Pinpoint the cell where the given text exists, returning its (x, y) midpoint coordinate. 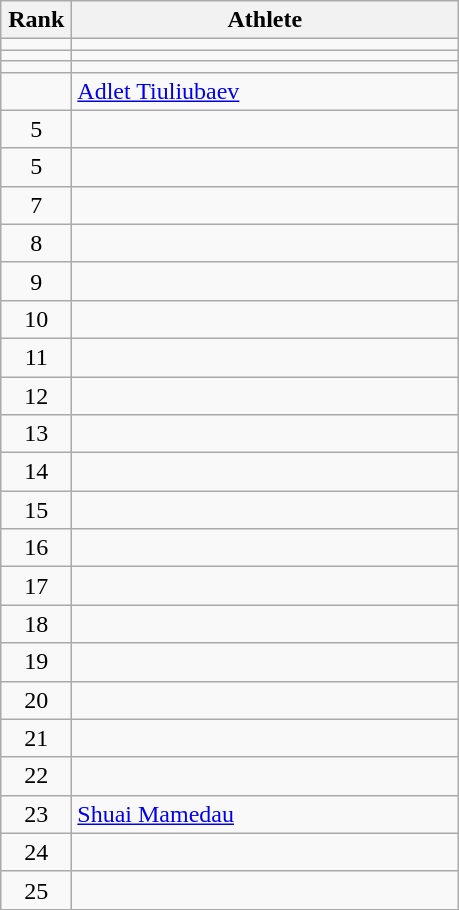
24 (36, 852)
Shuai Mamedau (265, 814)
13 (36, 434)
14 (36, 472)
8 (36, 243)
20 (36, 700)
Adlet Tiuliubaev (265, 91)
11 (36, 357)
17 (36, 586)
12 (36, 395)
9 (36, 281)
25 (36, 890)
22 (36, 776)
21 (36, 738)
10 (36, 319)
15 (36, 510)
Rank (36, 20)
16 (36, 548)
18 (36, 624)
23 (36, 814)
Athlete (265, 20)
19 (36, 662)
7 (36, 205)
